Identify which cell holds the provided text, then report its (X, Y) central coordinate. 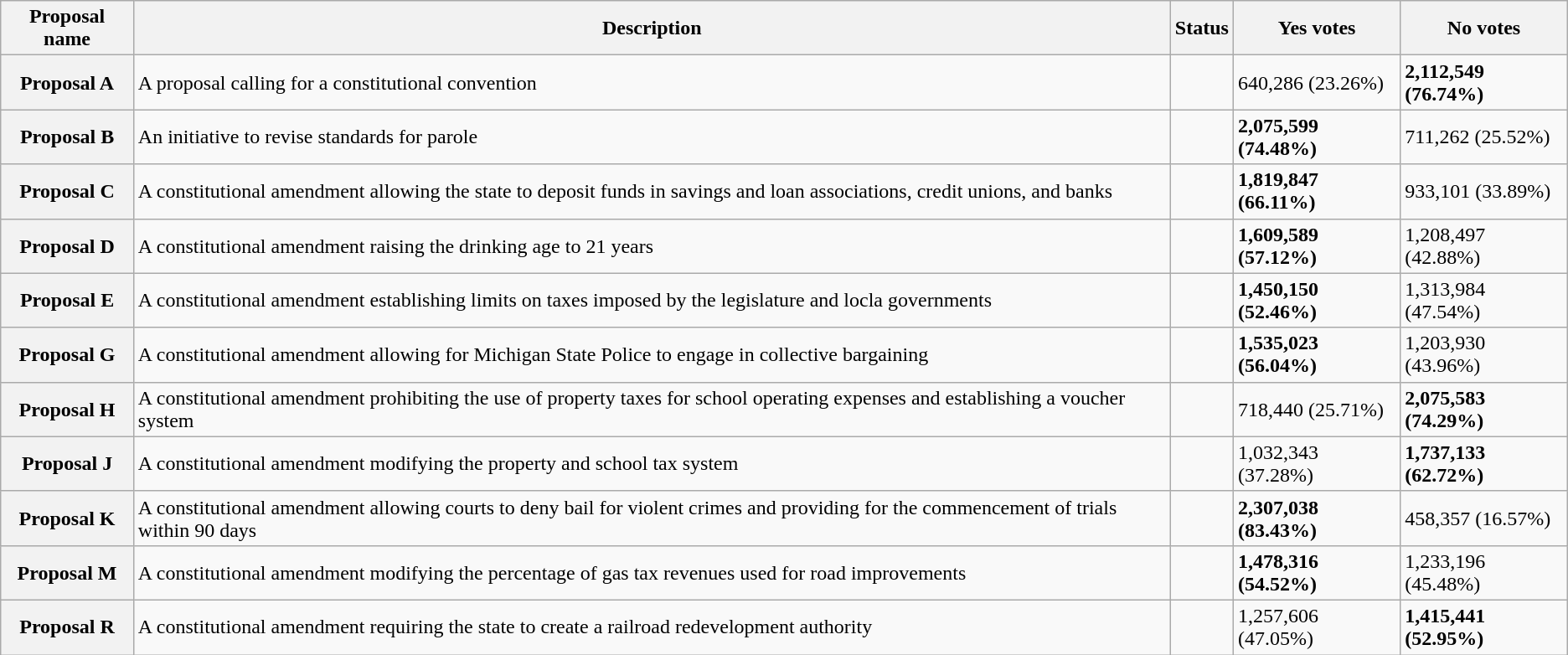
2,307,038 (83.43%) (1317, 518)
Proposal M (67, 573)
1,208,497 (42.88%) (1484, 246)
1,032,343 (37.28%) (1317, 464)
Proposal D (67, 246)
A constitutional amendment establishing limits on taxes imposed by the legislature and locla governments (652, 300)
458,357 (16.57%) (1484, 518)
2,075,599 (74.48%) (1317, 137)
Proposal J (67, 464)
1,415,441 (52.95%) (1484, 627)
Proposal G (67, 355)
711,262 (25.52%) (1484, 137)
A constitutional amendment requiring the state to create a railroad redevelopment authority (652, 627)
1,609,589 (57.12%) (1317, 246)
Yes votes (1317, 28)
1,257,606 (47.05%) (1317, 627)
1,203,930 (43.96%) (1484, 355)
An initiative to revise standards for parole (652, 137)
A constitutional amendment allowing the state to deposit funds in savings and loan associations, credit unions, and banks (652, 191)
1,478,316 (54.52%) (1317, 573)
No votes (1484, 28)
933,101 (33.89%) (1484, 191)
1,819,847 (66.11%) (1317, 191)
1,450,150 (52.46%) (1317, 300)
A proposal calling for a constitutional convention (652, 82)
Proposal E (67, 300)
2,075,583 (74.29%) (1484, 409)
640,286 (23.26%) (1317, 82)
A constitutional amendment allowing for Michigan State Police to engage in collective bargaining (652, 355)
1,535,023 (56.04%) (1317, 355)
Proposal A (67, 82)
718,440 (25.71%) (1317, 409)
A constitutional amendment modifying the percentage of gas tax revenues used for road improvements (652, 573)
1,737,133 (62.72%) (1484, 464)
Proposal B (67, 137)
A constitutional amendment raising the drinking age to 21 years (652, 246)
A constitutional amendment modifying the property and school tax system (652, 464)
Proposal C (67, 191)
Description (652, 28)
Proposal H (67, 409)
Status (1201, 28)
1,233,196 (45.48%) (1484, 573)
A constitutional amendment allowing courts to deny bail for violent crimes and providing for the commencement of trials within 90 days (652, 518)
Proposal R (67, 627)
Proposal name (67, 28)
2,112,549 (76.74%) (1484, 82)
1,313,984 (47.54%) (1484, 300)
A constitutional amendment prohibiting the use of property taxes for school operating expenses and establishing a voucher system (652, 409)
Proposal K (67, 518)
